Capture the cell that displays the provided text and extract its [x, y] central coordinate. 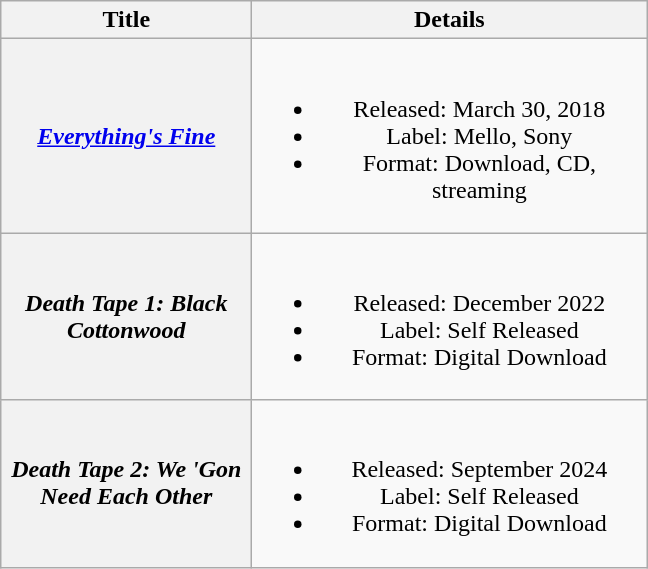
Title [126, 20]
Death Tape 1: Black Cottonwood [126, 316]
Everything's Fine [126, 136]
Released: March 30, 2018Label: Mello, SonyFormat: Download, CD, streaming [450, 136]
Death Tape 2: We 'Gon Need Each Other [126, 484]
Details [450, 20]
Released: December 2022Label: Self ReleasedFormat: Digital Download [450, 316]
Released: September 2024Label: Self ReleasedFormat: Digital Download [450, 484]
